Determine the (X, Y) coordinate at the center of the cell enclosing the given text.  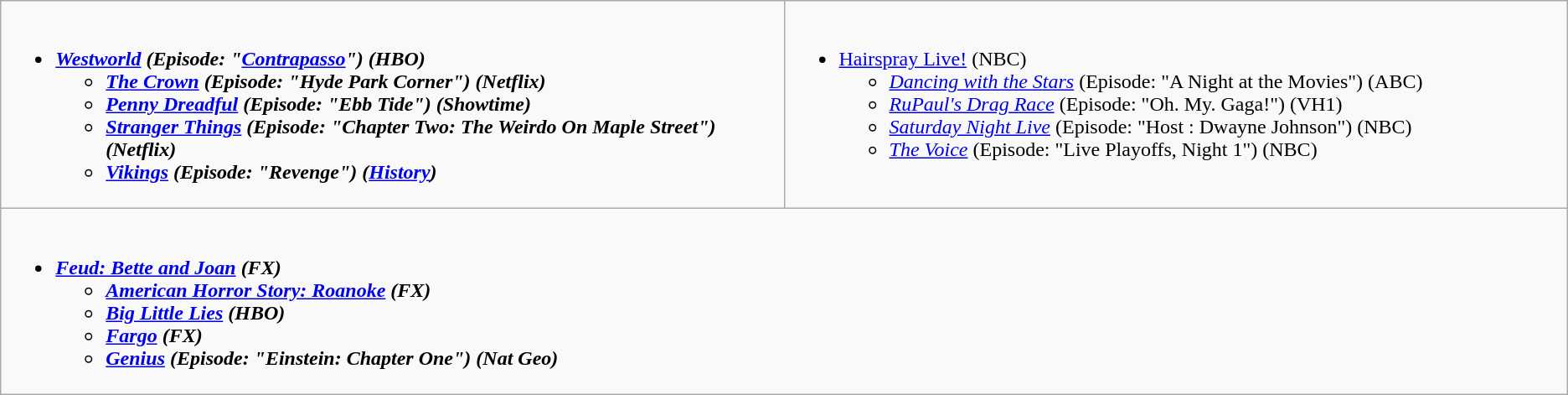
Feud: Bette and Joan (FX)American Horror Story: Roanoke (FX)Big Little Lies (HBO)Fargo (FX)Genius (Episode: "Einstein: Chapter One") (Nat Geo) (784, 302)
